Provide the (X, Y) coordinate of the cell's center where the given text is located.  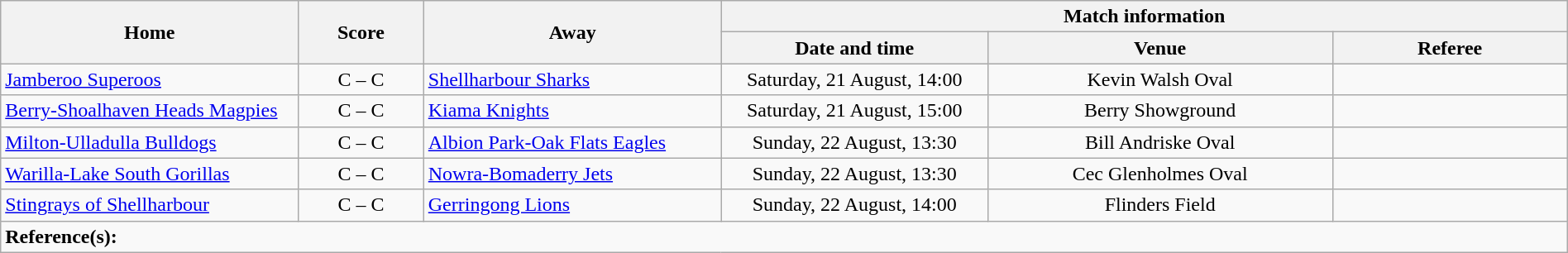
Reference(s): (784, 236)
Milton-Ulladulla Bulldogs (150, 142)
Date and time (854, 48)
Nowra-Bomaderry Jets (572, 174)
Sunday, 22 August, 14:00 (854, 205)
Bill Andriske Oval (1159, 142)
Stingrays of Shellharbour (150, 205)
Jamberoo Superoos (150, 79)
Kiama Knights (572, 111)
Albion Park-Oak Flats Eagles (572, 142)
Warilla-Lake South Gorillas (150, 174)
Saturday, 21 August, 15:00 (854, 111)
Score (361, 32)
Venue (1159, 48)
Berry-Shoalhaven Heads Magpies (150, 111)
Shellharbour Sharks (572, 79)
Saturday, 21 August, 14:00 (854, 79)
Gerringong Lions (572, 205)
Match information (1145, 17)
Away (572, 32)
Flinders Field (1159, 205)
Berry Showground (1159, 111)
Cec Glenholmes Oval (1159, 174)
Kevin Walsh Oval (1159, 79)
Home (150, 32)
Referee (1450, 48)
